Scan for the cell matching the given text and deliver its [x, y] coordinate at center. 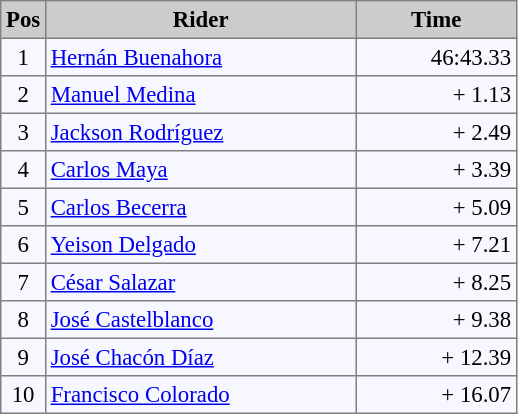
+ 9.38 [436, 320]
Carlos Maya [200, 170]
2 [24, 95]
3 [24, 132]
+ 1.13 [436, 95]
Time [436, 20]
José Chacón Díaz [200, 357]
Yeison Delgado [200, 245]
46:43.33 [436, 57]
Hernán Buenahora [200, 57]
+ 16.07 [436, 395]
+ 2.49 [436, 132]
+ 12.39 [436, 357]
Manuel Medina [200, 95]
Jackson Rodríguez [200, 132]
8 [24, 320]
+ 8.25 [436, 282]
Carlos Becerra [200, 207]
5 [24, 207]
4 [24, 170]
José Castelblanco [200, 320]
7 [24, 282]
9 [24, 357]
Francisco Colorado [200, 395]
Rider [200, 20]
+ 3.39 [436, 170]
+ 5.09 [436, 207]
1 [24, 57]
10 [24, 395]
Pos [24, 20]
César Salazar [200, 282]
6 [24, 245]
+ 7.21 [436, 245]
